Output the (X, Y) coordinate of the center of the cell containing the given text.  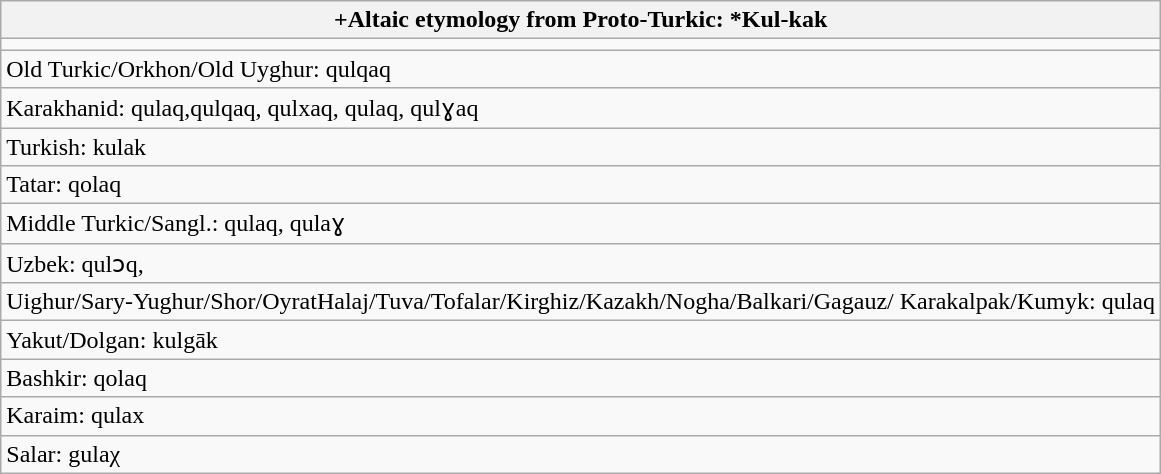
Bashkir: qolaq (581, 378)
Middle Turkic/Sangl.: qulaq, qulaɣ (581, 224)
Yakut/Dolgan: kulgāk (581, 340)
Turkish: kulak (581, 147)
Tatar: qolaq (581, 185)
Old Turkic/Orkhon/Old Uyghur: qulqaq (581, 69)
Karakhanid: qulaq,qulqaq, qulxaq, qulaq, qulɣaq (581, 108)
Uighur/Sary-Yughur/Shor/OyratHalaj/Tuva/Tofalar/Kirghiz/Kazakh/Nogha/Balkari/Gagauz/ Karakalpak/Kumyk: qulaq (581, 302)
Uzbek: qulɔq, (581, 263)
+Altaic etymology from Proto-Turkic: *Kul-kak (581, 20)
Salar: gulaχ (581, 454)
Karaim: qulax (581, 416)
